Output the (x, y) coordinate of the center of the cell containing the given text.  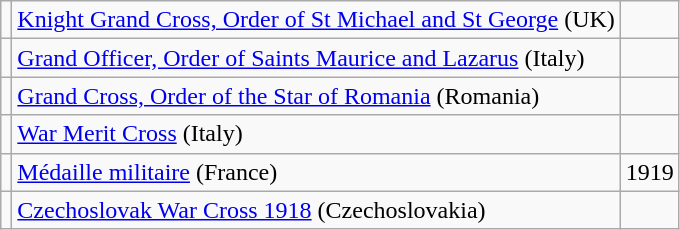
Czechoslovak War Cross 1918 (Czechoslovakia) (316, 210)
1919 (650, 172)
War Merit Cross (Italy) (316, 134)
Médaille militaire (France) (316, 172)
Grand Cross, Order of the Star of Romania (Romania) (316, 96)
Grand Officer, Order of Saints Maurice and Lazarus (Italy) (316, 58)
Knight Grand Cross, Order of St Michael and St George (UK) (316, 20)
